From the cell containing the given text, extract its center point as [x, y] coordinate. 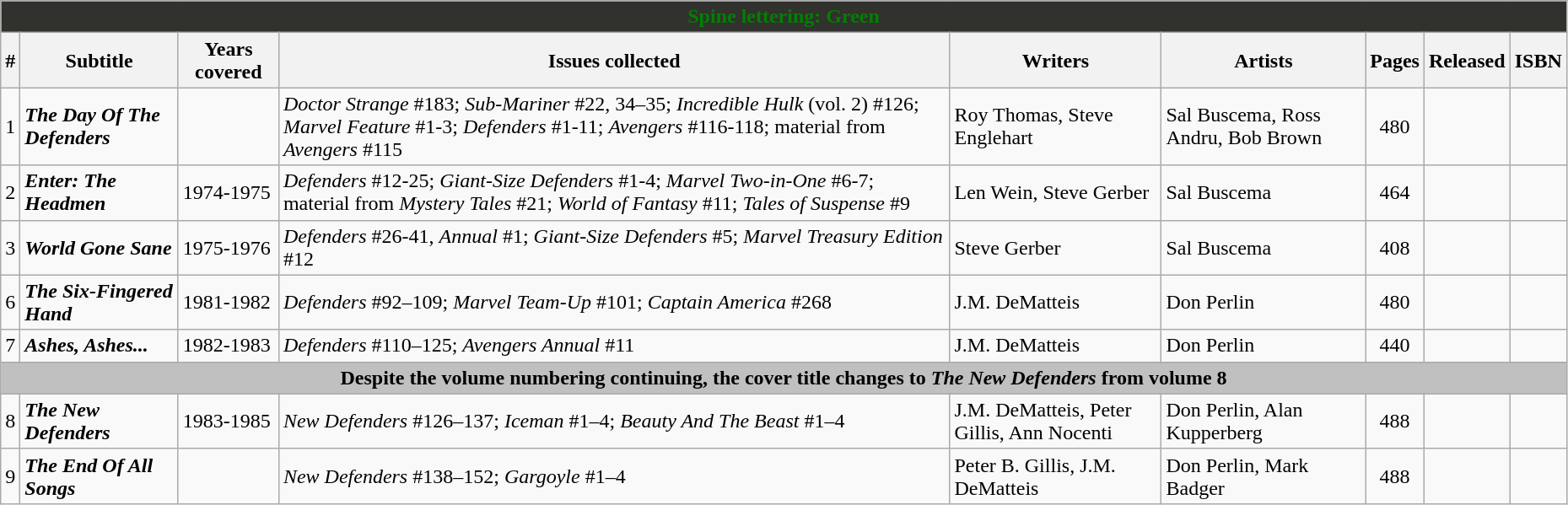
Spine lettering: Green [784, 17]
Defenders #12-25; Giant-Size Defenders #1-4; Marvel Two-in-One #6-7; material from Mystery Tales #21; World of Fantasy #11; Tales of Suspense #9 [614, 192]
World Gone Sane [100, 248]
6 [10, 302]
1983-1985 [228, 422]
1981-1982 [228, 302]
Writers [1056, 61]
Len Wein, Steve Gerber [1056, 192]
Peter B. Gillis, J.M. DeMatteis [1056, 475]
Subtitle [100, 61]
New Defenders #126–137; Iceman #1–4; Beauty And The Beast #1–4 [614, 422]
1974-1975 [228, 192]
Defenders #26-41, Annual #1; Giant-Size Defenders #5; Marvel Treasury Edition #12 [614, 248]
Roy Thomas, Steve Englehart [1056, 126]
7 [10, 346]
Ashes, Ashes... [100, 346]
1982-1983 [228, 346]
Artists [1264, 61]
408 [1395, 248]
Steve Gerber [1056, 248]
Don Perlin, Alan Kupperberg [1264, 422]
Years covered [228, 61]
2 [10, 192]
3 [10, 248]
Issues collected [614, 61]
Released [1467, 61]
9 [10, 475]
1 [10, 126]
The New Defenders [100, 422]
# [10, 61]
J.M. DeMatteis, Peter Gillis, Ann Nocenti [1056, 422]
Defenders #92–109; Marvel Team-Up #101; Captain America #268 [614, 302]
Defenders #110–125; Avengers Annual #11 [614, 346]
Enter: The Headmen [100, 192]
1975-1976 [228, 248]
The End Of All Songs [100, 475]
The Day Of The Defenders [100, 126]
8 [10, 422]
Pages [1395, 61]
Sal Buscema, Ross Andru, Bob Brown [1264, 126]
464 [1395, 192]
Don Perlin, Mark Badger [1264, 475]
New Defenders #138–152; Gargoyle #1–4 [614, 475]
Despite the volume numbering continuing, the cover title changes to The New Defenders from volume 8 [784, 378]
ISBN [1538, 61]
The Six-Fingered Hand [100, 302]
440 [1395, 346]
